From the cell containing the given text, extract its center point as (x, y) coordinate. 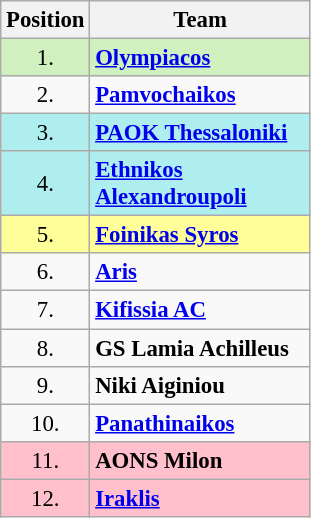
7. (46, 310)
1. (46, 58)
Team (200, 20)
Ethnikos Alexandroupoli (200, 184)
Pamvochaikos (200, 95)
PAOK Thessaloniki (200, 133)
Panathinaikos (200, 423)
Niki Aiginiou (200, 385)
Foinikas Syros (200, 235)
4. (46, 184)
2. (46, 95)
5. (46, 235)
6. (46, 273)
Iraklis (200, 498)
Position (46, 20)
8. (46, 348)
11. (46, 460)
9. (46, 385)
Kifissia AC (200, 310)
12. (46, 498)
GS Lamia Achilleus (200, 348)
10. (46, 423)
3. (46, 133)
Olympiacos (200, 58)
Aris (200, 273)
AONS Milon (200, 460)
